Capture the cell that displays the provided text and extract its (X, Y) central coordinate. 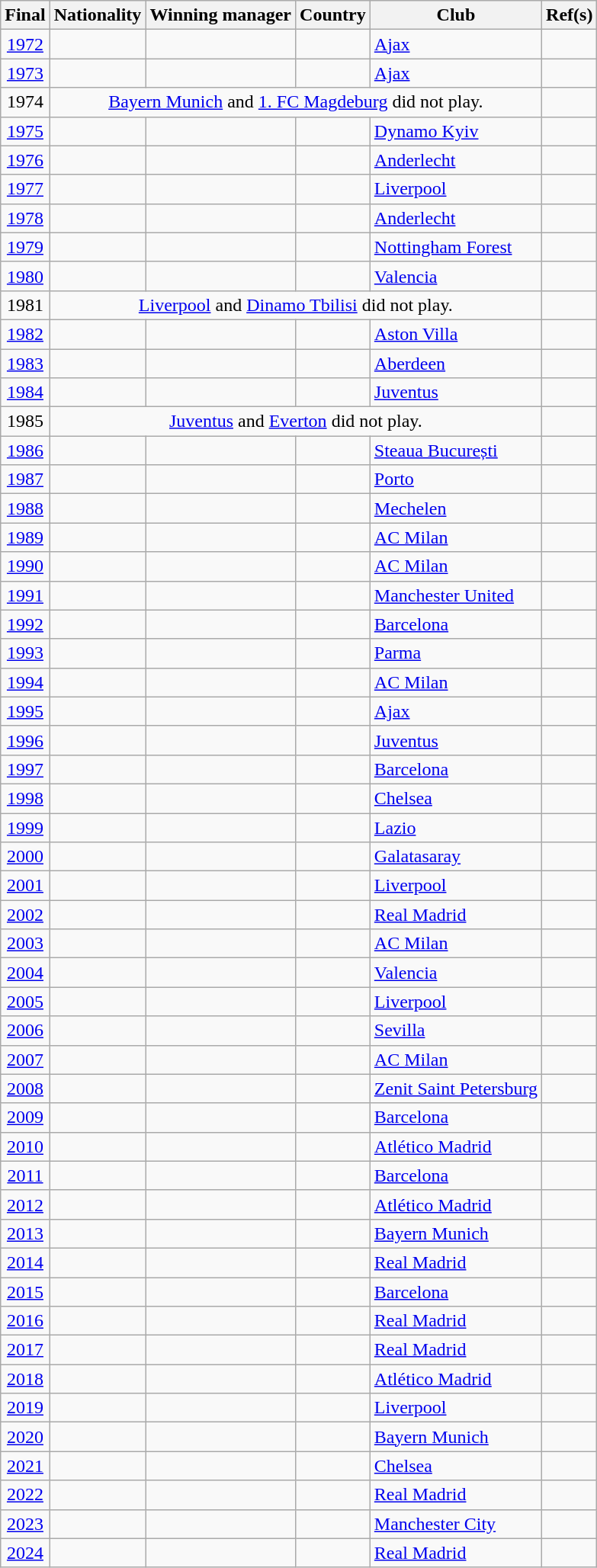
2015 (25, 1292)
2005 (25, 1002)
2007 (25, 1060)
2006 (25, 1031)
1987 (25, 479)
1991 (25, 595)
Mechelen (456, 508)
1983 (25, 364)
Steaua București (456, 451)
2010 (25, 1146)
1996 (25, 740)
Porto (456, 479)
1974 (25, 102)
1973 (25, 73)
1978 (25, 218)
1972 (25, 44)
1986 (25, 451)
1997 (25, 769)
2016 (25, 1321)
2011 (25, 1175)
Aston Villa (456, 334)
Bayern Munich and 1. FC Magdeburg did not play. (296, 102)
1994 (25, 682)
2023 (25, 1524)
Sevilla (456, 1031)
Final (25, 15)
1993 (25, 653)
1981 (25, 305)
2008 (25, 1089)
Dynamo Kyiv (456, 131)
2017 (25, 1350)
2019 (25, 1408)
1985 (25, 422)
2018 (25, 1379)
2012 (25, 1204)
2009 (25, 1117)
Parma (456, 653)
2000 (25, 857)
2014 (25, 1262)
2002 (25, 915)
Lazio (456, 827)
2004 (25, 973)
2003 (25, 944)
Winning manager (221, 15)
1988 (25, 508)
Juventus and Everton did not play. (296, 422)
1989 (25, 537)
2024 (25, 1553)
2020 (25, 1437)
1979 (25, 247)
Aberdeen (456, 364)
2021 (25, 1466)
1992 (25, 624)
Ref(s) (570, 15)
1977 (25, 189)
2001 (25, 886)
2022 (25, 1495)
Manchester United (456, 595)
1982 (25, 334)
1976 (25, 160)
Manchester City (456, 1524)
1999 (25, 827)
1980 (25, 276)
Zenit Saint Petersburg (456, 1089)
Country (333, 15)
1984 (25, 393)
2013 (25, 1233)
1998 (25, 798)
Club (456, 15)
1995 (25, 711)
Nottingham Forest (456, 247)
Liverpool and Dinamo Tbilisi did not play. (296, 305)
1990 (25, 566)
Galatasaray (456, 857)
Nationality (98, 15)
1975 (25, 131)
